Search for the cell housing the specified text and yield its [x, y] center coordinate. 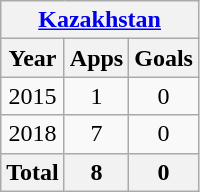
Year [33, 58]
8 [96, 172]
Apps [96, 58]
Kazakhstan [100, 20]
2015 [33, 96]
Total [33, 172]
1 [96, 96]
Goals [164, 58]
2018 [33, 134]
7 [96, 134]
